Scan for the cell matching the given text and deliver its [x, y] coordinate at center. 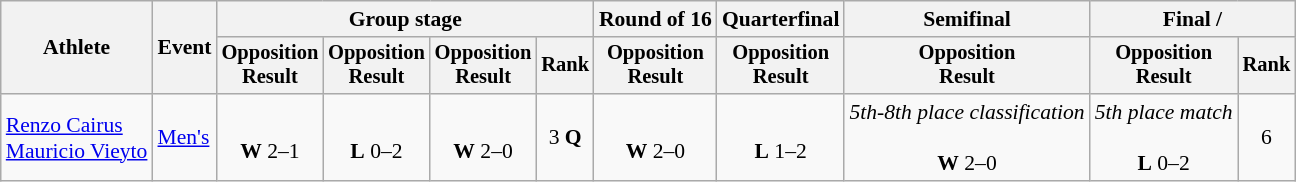
Athlete [77, 48]
Quarterfinal [781, 19]
Group stage [406, 19]
Final / [1193, 19]
5th-8th place classificationW 2–0 [966, 138]
W 2–1 [270, 138]
L 1–2 [781, 138]
Men's [184, 138]
Renzo Cairus Mauricio Vieyto [77, 138]
Event [184, 48]
L 0–2 [376, 138]
Round of 16 [656, 19]
3 Q [565, 138]
Semifinal [966, 19]
6 [1267, 138]
5th place matchL 0–2 [1164, 138]
